Search for the cell housing the specified text and yield its [X, Y] center coordinate. 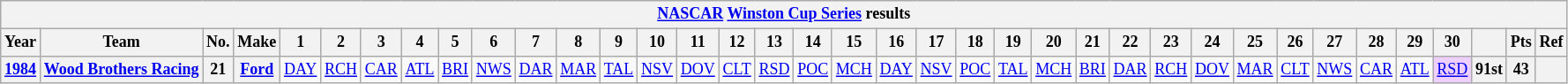
19 [1013, 42]
8 [579, 42]
16 [896, 42]
Wood Brothers Racing [121, 69]
2 [341, 42]
30 [1452, 42]
20 [1054, 42]
91st [1490, 69]
28 [1377, 42]
Year [21, 42]
11 [698, 42]
Make [258, 42]
27 [1335, 42]
17 [937, 42]
Team [121, 42]
14 [813, 42]
24 [1213, 42]
13 [774, 42]
Pts [1520, 42]
15 [854, 42]
9 [618, 42]
3 [381, 42]
25 [1255, 42]
22 [1131, 42]
NASCAR Winston Cup Series results [784, 14]
4 [420, 42]
43 [1520, 69]
12 [737, 42]
7 [536, 42]
No. [219, 42]
Ref [1551, 42]
1984 [21, 69]
Ford [258, 69]
6 [494, 42]
10 [658, 42]
29 [1415, 42]
18 [975, 42]
5 [455, 42]
26 [1295, 42]
23 [1171, 42]
1 [301, 42]
